Provide the [x, y] coordinate of the cell's center where the given text is located.  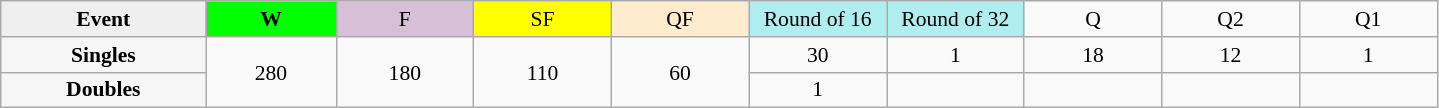
Event [104, 19]
W [271, 19]
SF [543, 19]
60 [680, 72]
Round of 32 [955, 19]
Q [1093, 19]
Round of 16 [818, 19]
110 [543, 72]
Singles [104, 55]
280 [271, 72]
18 [1093, 55]
180 [405, 72]
QF [680, 19]
Q1 [1368, 19]
Doubles [104, 90]
12 [1231, 55]
Q2 [1231, 19]
F [405, 19]
30 [818, 55]
